Find where the given text appears and provide that cell's center as [x, y] coordinate. 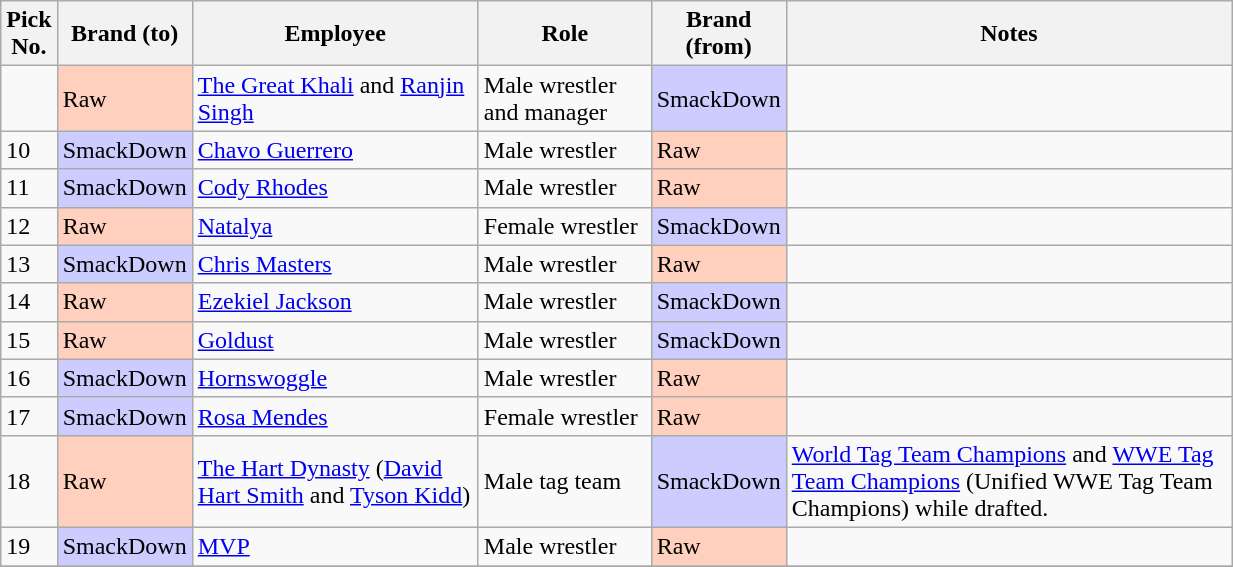
Brand (to) [124, 34]
17 [29, 416]
Goldust [335, 340]
World Tag Team Champions and WWE Tag Team Champions (Unified WWE Tag Team Champions) while drafted. [1008, 481]
11 [29, 188]
Rosa Mendes [335, 416]
The Hart Dynasty (David Hart Smith and Tyson Kidd) [335, 481]
18 [29, 481]
Chris Masters [335, 264]
Notes [1008, 34]
10 [29, 150]
Male wrestler and manager [564, 98]
Pick No. [29, 34]
14 [29, 302]
Brand (from) [718, 34]
13 [29, 264]
Role [564, 34]
Cody Rhodes [335, 188]
Ezekiel Jackson [335, 302]
Hornswoggle [335, 378]
Chavo Guerrero [335, 150]
Male tag team [564, 481]
16 [29, 378]
19 [29, 546]
Employee [335, 34]
12 [29, 226]
MVP [335, 546]
The Great Khali and Ranjin Singh [335, 98]
15 [29, 340]
Natalya [335, 226]
